Extract the (x, y) coordinate from the center of the cell holding the provided text.  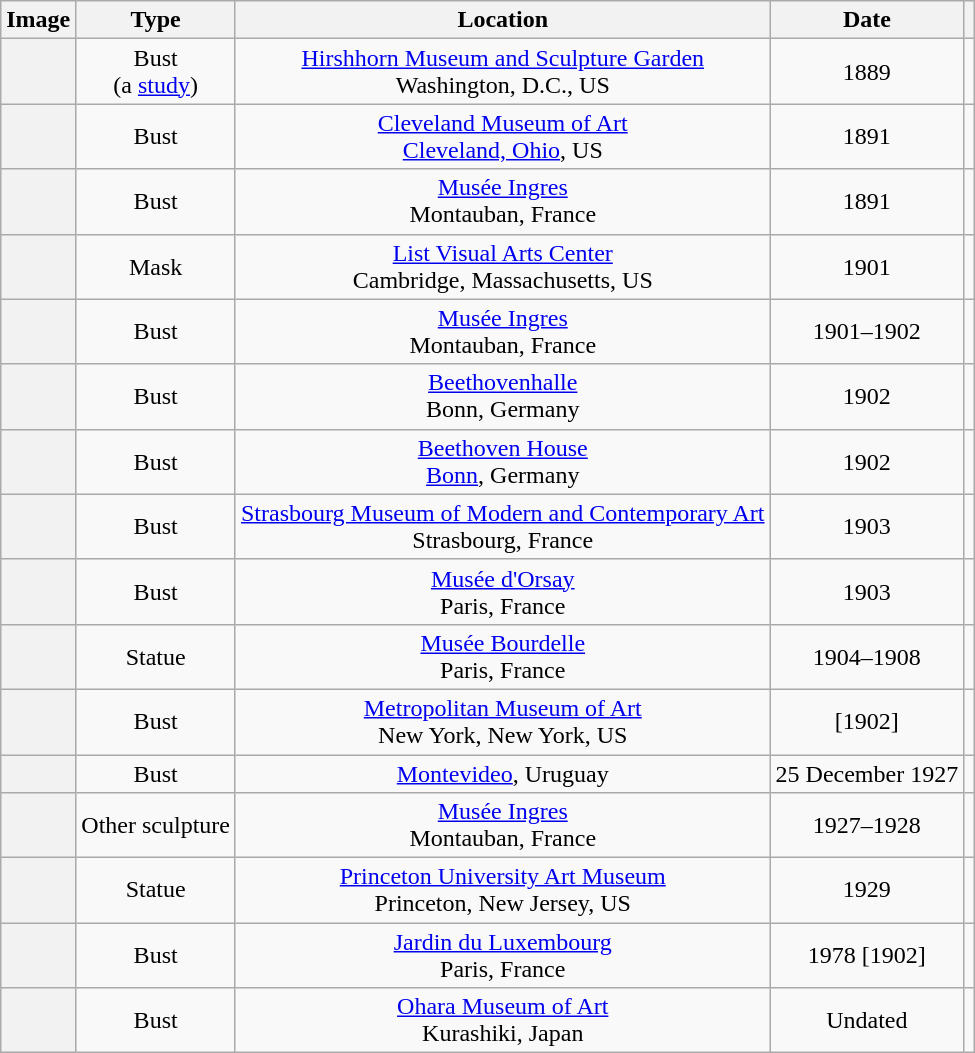
Undated (867, 1020)
Beethoven HouseBonn, Germany (502, 462)
Ohara Museum of ArtKurashiki, Japan (502, 1020)
Jardin du LuxembourgParis, France (502, 956)
[1902] (867, 722)
1978 [1902] (867, 956)
Musée d'OrsayParis, France (502, 592)
Princeton University Art MuseumPrinceton, New Jersey, US (502, 890)
Type (156, 20)
Mask (156, 266)
1927–1928 (867, 826)
List Visual Arts CenterCambridge, Massachusetts, US (502, 266)
1904–1908 (867, 656)
Cleveland Museum of ArtCleveland, Ohio, US (502, 136)
Image (38, 20)
Montevideo, Uruguay (502, 773)
Bust(a study) (156, 72)
1901 (867, 266)
Date (867, 20)
Metropolitan Museum of ArtNew York, New York, US (502, 722)
Location (502, 20)
1929 (867, 890)
Hirshhorn Museum and Sculpture GardenWashington, D.C., US (502, 72)
1901–1902 (867, 332)
Musée BourdelleParis, France (502, 656)
BeethovenhalleBonn, Germany (502, 396)
Strasbourg Museum of Modern and Contemporary ArtStrasbourg, France (502, 526)
25 December 1927 (867, 773)
1889 (867, 72)
Other sculpture (156, 826)
